Pinpoint the cell where the given text exists, returning its (x, y) midpoint coordinate. 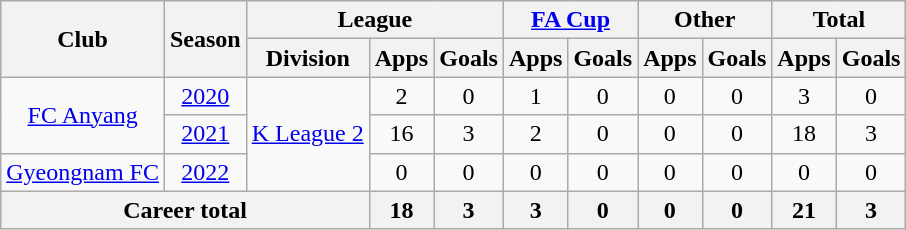
Total (839, 20)
Career total (186, 210)
21 (804, 210)
Club (83, 39)
K League 2 (308, 134)
2022 (205, 172)
Division (308, 58)
Gyeongnam FC (83, 172)
FA Cup (570, 20)
2021 (205, 134)
FC Anyang (83, 115)
2020 (205, 96)
Season (205, 39)
League (374, 20)
1 (535, 96)
16 (401, 134)
Other (705, 20)
